Pinpoint the cell where the given text exists, returning its [x, y] midpoint coordinate. 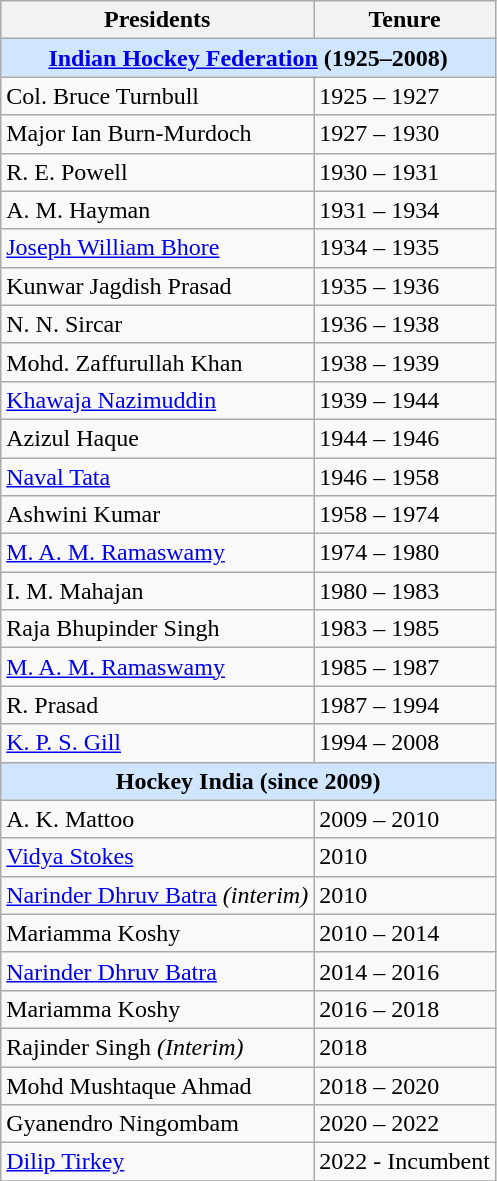
2020 – 2022 [405, 1124]
2018 – 2020 [405, 1085]
Naval Tata [158, 477]
2018 [405, 1047]
K. P. S. Gill [158, 743]
2022 - Incumbent [405, 1162]
1934 – 1935 [405, 248]
2016 – 2018 [405, 1009]
Kunwar Jagdish Prasad [158, 286]
2010 – 2014 [405, 933]
Presidents [158, 20]
R. E. Powell [158, 172]
Hockey India (since 2009) [248, 781]
Mohd. Zaffurullah Khan [158, 362]
I. M. Mahajan [158, 591]
Gyanendro Ningombam [158, 1124]
R. Prasad [158, 705]
1931 – 1934 [405, 210]
Col. Bruce Turnbull [158, 96]
2009 – 2010 [405, 819]
1927 – 1930 [405, 134]
N. N. Sircar [158, 324]
A. M. Hayman [158, 210]
Raja Bhupinder Singh [158, 629]
1939 – 1944 [405, 400]
1994 – 2008 [405, 743]
1935 – 1936 [405, 286]
1946 – 1958 [405, 477]
1938 – 1939 [405, 362]
1980 – 1983 [405, 591]
1983 – 1985 [405, 629]
1936 – 1938 [405, 324]
Azizul Haque [158, 438]
A. K. Mattoo [158, 819]
1985 – 1987 [405, 667]
Tenure [405, 20]
1944 – 1946 [405, 438]
Major Ian Burn-Murdoch [158, 134]
Rajinder Singh (Interim) [158, 1047]
Narinder Dhruv Batra [158, 971]
Indian Hockey Federation (1925–2008) [248, 58]
Khawaja Nazimuddin [158, 400]
Vidya Stokes [158, 857]
Mohd Mushtaque Ahmad [158, 1085]
1925 – 1927 [405, 96]
Ashwini Kumar [158, 515]
1958 – 1974 [405, 515]
1930 – 1931 [405, 172]
1974 – 1980 [405, 553]
Narinder Dhruv Batra (interim) [158, 895]
Joseph William Bhore [158, 248]
2014 – 2016 [405, 971]
1987 – 1994 [405, 705]
Dilip Tirkey [158, 1162]
